Output the [X, Y] coordinate of the center of the cell containing the given text.  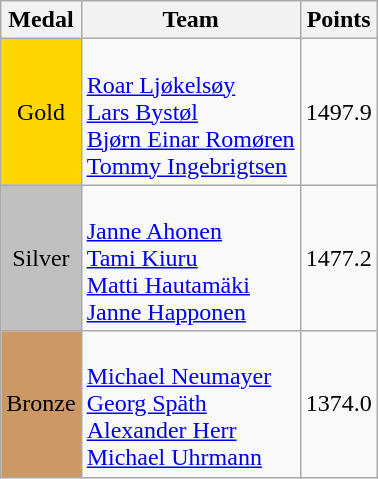
Janne AhonenTami KiuruMatti HautamäkiJanne Happonen [190, 258]
Silver [41, 258]
Roar LjøkelsøyLars BystølBjørn Einar RomørenTommy Ingebrigtsen [190, 112]
1374.0 [338, 404]
Michael NeumayerGeorg SpäthAlexander HerrMichael Uhrmann [190, 404]
Points [338, 20]
Team [190, 20]
Medal [41, 20]
Gold [41, 112]
1477.2 [338, 258]
1497.9 [338, 112]
Bronze [41, 404]
